From the cell containing the given text, extract its center point as (x, y) coordinate. 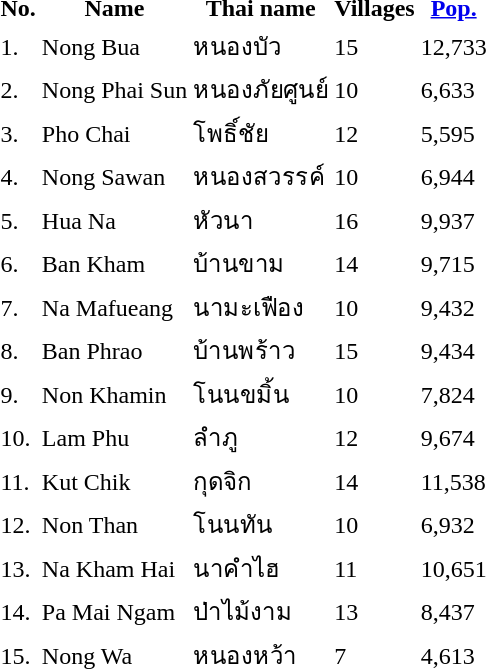
Lam Phu (114, 438)
Non Than (114, 524)
Nong Bua (114, 46)
โนนขมิ้น (261, 394)
Non Khamin (114, 394)
Na Kham Hai (114, 568)
บ้านพร้าว (261, 350)
ป่าไม้งาม (261, 612)
โพธิ์ชัย (261, 133)
หนองบัว (261, 46)
นามะเฟือง (261, 307)
หัวนา (261, 220)
หนองสวรรค์ (261, 176)
Nong Sawan (114, 176)
หนองภัยศูนย์ (261, 90)
กุดจิก (261, 481)
16 (374, 220)
Hua Na (114, 220)
Nong Phai Sun (114, 90)
ลำภู (261, 438)
นาคำไฮ (261, 568)
โนนทัน (261, 524)
บ้านขาม (261, 264)
Ban Phrao (114, 350)
Pa Mai Ngam (114, 612)
Pho Chai (114, 133)
Na Mafueang (114, 307)
Ban Kham (114, 264)
13 (374, 612)
Kut Chik (114, 481)
11 (374, 568)
